Determine the (X, Y) coordinate at the center of the cell enclosing the given text.  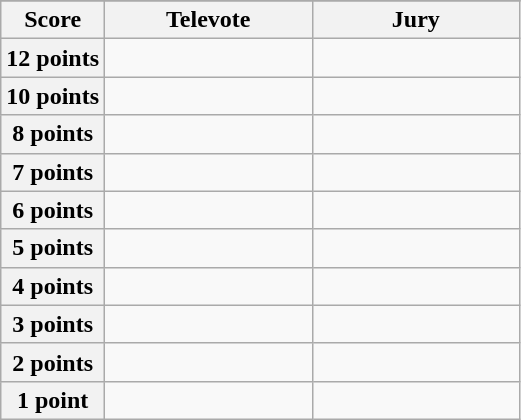
1 point (53, 400)
10 points (53, 96)
Score (53, 20)
5 points (53, 248)
8 points (53, 134)
12 points (53, 58)
Televote (209, 20)
6 points (53, 210)
3 points (53, 324)
Jury (416, 20)
4 points (53, 286)
7 points (53, 172)
2 points (53, 362)
